For the text-containing cell, return its midpoint in [X, Y] coordinate format. 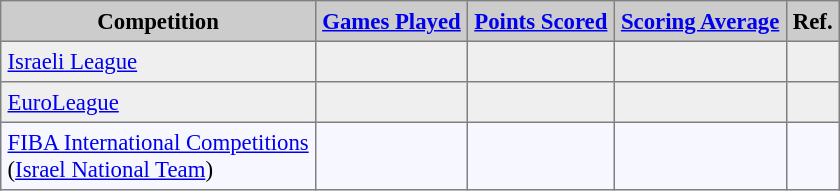
Points Scored [542, 21]
EuroLeague [158, 102]
Scoring Average [700, 21]
FIBA International Competitions(Israel National Team) [158, 156]
Games Played [391, 21]
Ref. [812, 21]
Israeli League [158, 61]
Competition [158, 21]
